Return the [x, y] coordinate for the center point of the cell that contains the specified text.  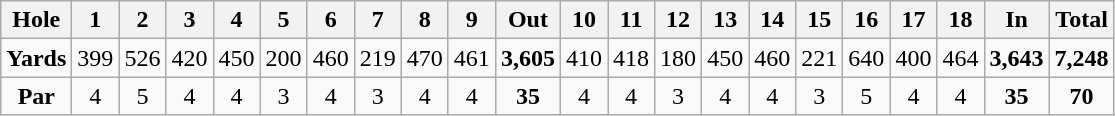
470 [424, 58]
3,605 [528, 58]
1 [96, 20]
2 [142, 20]
399 [96, 58]
418 [632, 58]
6 [330, 20]
Hole [36, 20]
7 [378, 20]
12 [678, 20]
16 [866, 20]
526 [142, 58]
Out [528, 20]
10 [584, 20]
7,248 [1082, 58]
Yards [36, 58]
180 [678, 58]
464 [960, 58]
17 [914, 20]
14 [772, 20]
219 [378, 58]
Par [36, 96]
13 [726, 20]
410 [584, 58]
In [1016, 20]
15 [820, 20]
Total [1082, 20]
200 [284, 58]
221 [820, 58]
400 [914, 58]
420 [190, 58]
3,643 [1016, 58]
461 [472, 58]
8 [424, 20]
11 [632, 20]
70 [1082, 96]
640 [866, 58]
18 [960, 20]
9 [472, 20]
